Output the (x, y) coordinate of the center of the cell containing the given text.  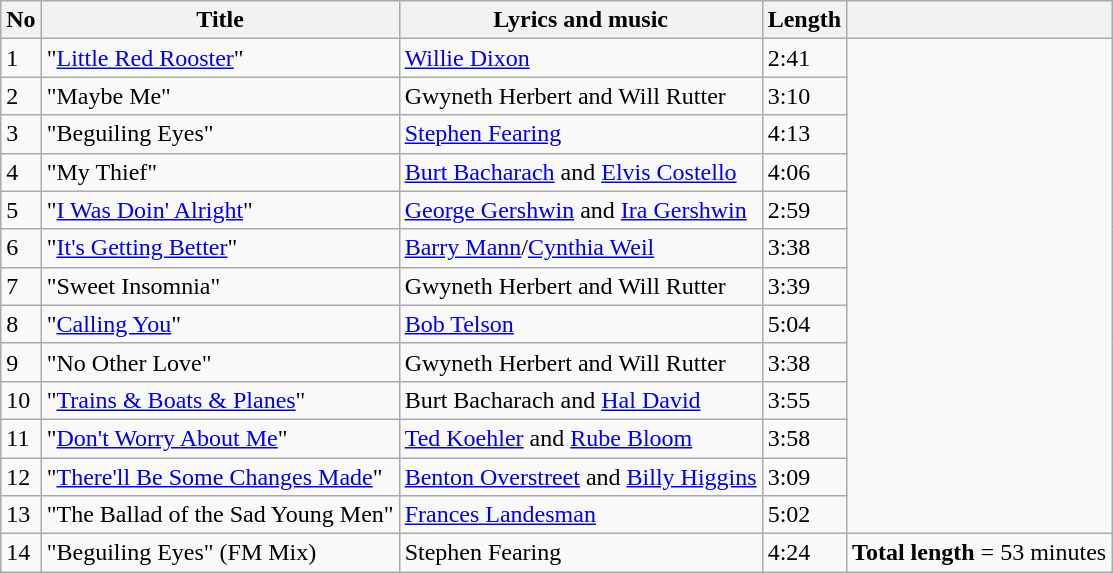
Burt Bacharach and Elvis Costello (580, 172)
5 (21, 210)
11 (21, 438)
4:24 (804, 553)
5:04 (804, 324)
6 (21, 248)
2:59 (804, 210)
"Beguiling Eyes" (FM Mix) (220, 553)
13 (21, 515)
Willie Dixon (580, 58)
3:55 (804, 400)
"It's Getting Better" (220, 248)
4:13 (804, 134)
10 (21, 400)
2 (21, 96)
No (21, 20)
George Gershwin and Ira Gershwin (580, 210)
3:58 (804, 438)
7 (21, 286)
Total length = 53 minutes (980, 553)
12 (21, 477)
Title (220, 20)
4 (21, 172)
3:10 (804, 96)
4:06 (804, 172)
"Calling You" (220, 324)
"Maybe Me" (220, 96)
"There'll Be Some Changes Made" (220, 477)
14 (21, 553)
Barry Mann/Cynthia Weil (580, 248)
3:39 (804, 286)
"Little Red Rooster" (220, 58)
"Don't Worry About Me" (220, 438)
Bob Telson (580, 324)
"Trains & Boats & Planes" (220, 400)
3:09 (804, 477)
9 (21, 362)
"The Ballad of the Sad Young Men" (220, 515)
Length (804, 20)
"No Other Love" (220, 362)
"My Thief" (220, 172)
Benton Overstreet and Billy Higgins (580, 477)
"I Was Doin' Alright" (220, 210)
"Sweet Insomnia" (220, 286)
5:02 (804, 515)
Burt Bacharach and Hal David (580, 400)
3 (21, 134)
8 (21, 324)
Ted Koehler and Rube Bloom (580, 438)
Frances Landesman (580, 515)
Lyrics and music (580, 20)
"Beguiling Eyes" (220, 134)
1 (21, 58)
2:41 (804, 58)
